From the cell containing the given text, extract its center point as [x, y] coordinate. 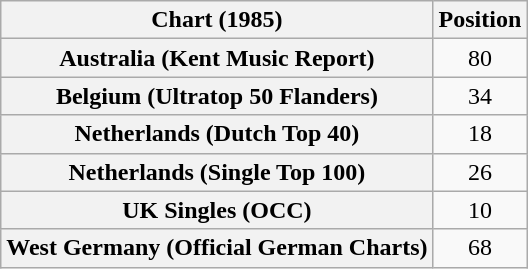
Chart (1985) [217, 20]
Belgium (Ultratop 50 Flanders) [217, 96]
80 [480, 58]
Netherlands (Single Top 100) [217, 172]
18 [480, 134]
34 [480, 96]
10 [480, 210]
Position [480, 20]
Netherlands (Dutch Top 40) [217, 134]
West Germany (Official German Charts) [217, 248]
Australia (Kent Music Report) [217, 58]
26 [480, 172]
68 [480, 248]
UK Singles (OCC) [217, 210]
